Scan for the cell matching the given text and deliver its [X, Y] coordinate at center. 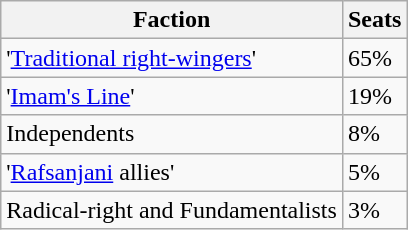
5% [374, 172]
19% [374, 96]
Independents [172, 134]
'Rafsanjani allies' [172, 172]
'Traditional right-wingers' [172, 58]
3% [374, 210]
8% [374, 134]
65% [374, 58]
'Imam's Line' [172, 96]
Radical-right and Fundamentalists [172, 210]
Faction [172, 20]
Seats [374, 20]
